Identify which cell holds the provided text, then report its [X, Y] central coordinate. 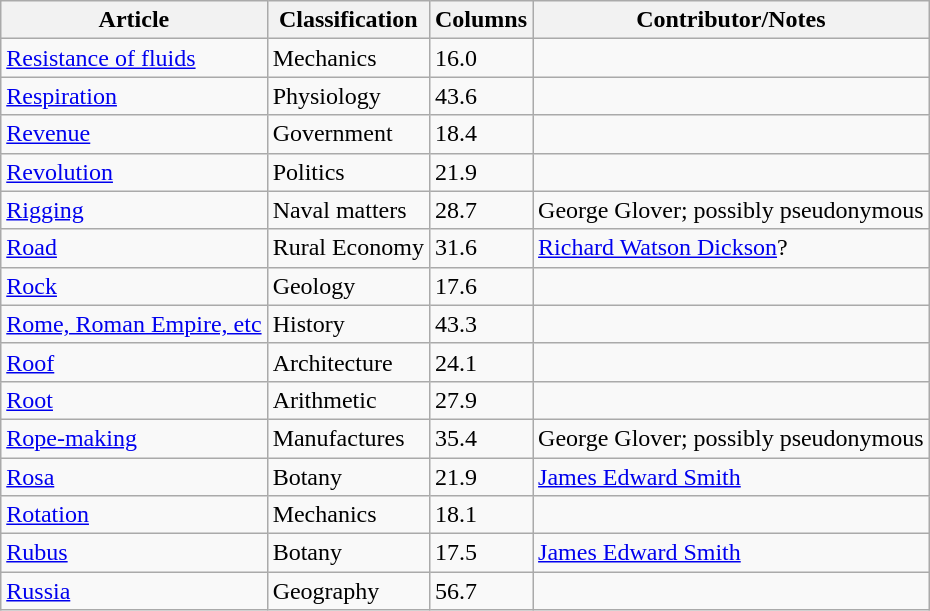
Rotation [134, 515]
Physiology [348, 96]
17.6 [480, 286]
Russia [134, 591]
16.0 [480, 58]
18.4 [480, 134]
Richard Watson Dickson? [732, 248]
Arithmetic [348, 400]
Root [134, 400]
Resistance of fluids [134, 58]
History [348, 324]
Article [134, 20]
17.5 [480, 553]
Respiration [134, 96]
Rope-making [134, 438]
31.6 [480, 248]
Columns [480, 20]
24.1 [480, 362]
Revenue [134, 134]
Rome, Roman Empire, etc [134, 324]
28.7 [480, 210]
43.3 [480, 324]
Rigging [134, 210]
Manufactures [348, 438]
Rosa [134, 477]
Revolution [134, 172]
Rural Economy [348, 248]
Architecture [348, 362]
Politics [348, 172]
43.6 [480, 96]
56.7 [480, 591]
Classification [348, 20]
35.4 [480, 438]
Rock [134, 286]
Government [348, 134]
Roof [134, 362]
Rubus [134, 553]
18.1 [480, 515]
Road [134, 248]
27.9 [480, 400]
Geology [348, 286]
Contributor/Notes [732, 20]
Geography [348, 591]
Naval matters [348, 210]
